Provide the [x, y] coordinate of the cell's center where the given text is located.  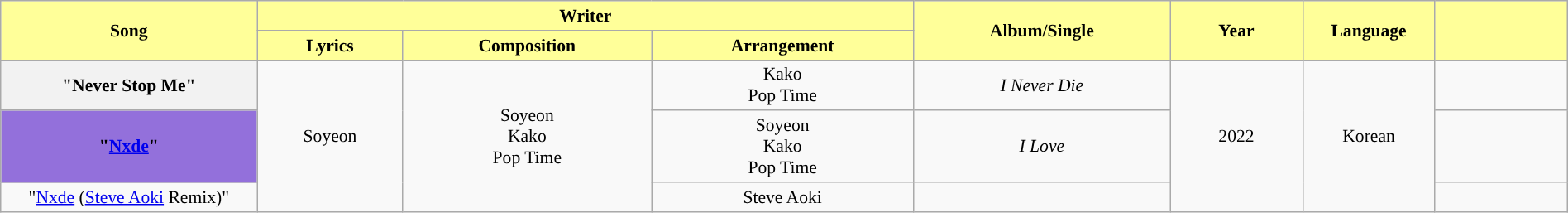
Lyrics [330, 45]
Album/Single [1042, 30]
Korean [1369, 136]
2022 [1236, 136]
Song [129, 30]
"Never Stop Me" [129, 85]
Arrangement [782, 45]
Steve Aoki [782, 197]
Soyeon [330, 136]
Language [1369, 30]
I Never Die [1042, 85]
I Love [1042, 146]
Composition [527, 45]
"Nxde (Steve Aoki Remix)" [129, 197]
Year [1236, 30]
Writer [586, 16]
"Nxde" [129, 146]
KakoPop Time [782, 85]
